Locate the cell with the specified text and output its (X, Y) center coordinate. 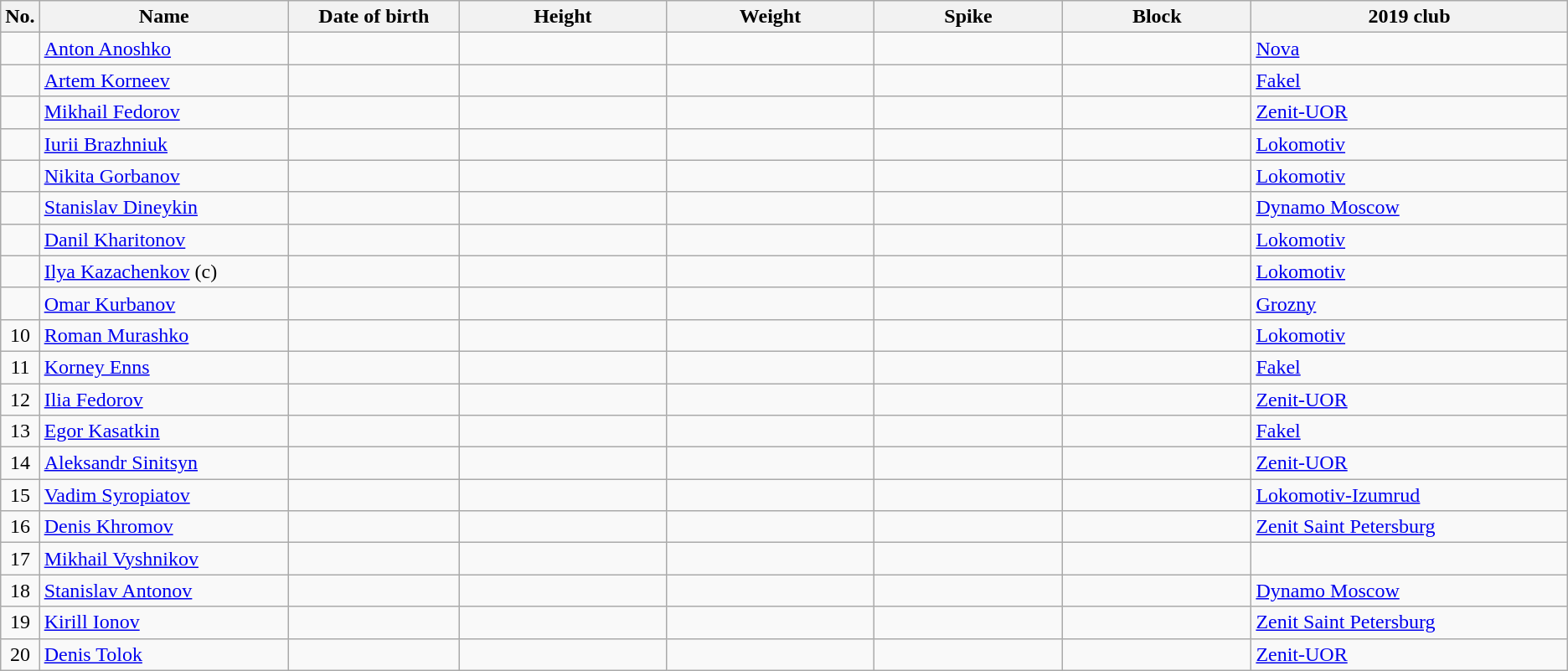
Egor Kasatkin (164, 431)
2019 club (1409, 17)
Iurii Brazhniuk (164, 144)
Mikhail Fedorov (164, 112)
Denis Khromov (164, 527)
Mikhail Vyshnikov (164, 559)
Date of birth (374, 17)
Omar Kurbanov (164, 303)
14 (20, 463)
Korney Enns (164, 367)
Roman Murashko (164, 335)
Height (563, 17)
17 (20, 559)
Lokomotiv-Izumrud (1409, 495)
13 (20, 431)
15 (20, 495)
Stanislav Dineykin (164, 208)
Vadim Syropiatov (164, 495)
10 (20, 335)
Aleksandr Sinitsyn (164, 463)
Ilya Kazachenkov (c) (164, 271)
Grozny (1409, 303)
16 (20, 527)
Stanislav Antonov (164, 591)
19 (20, 622)
18 (20, 591)
Nikita Gorbanov (164, 176)
No. (20, 17)
Artem Korneev (164, 80)
Danil Kharitonov (164, 240)
Nova (1409, 49)
Ilia Fedorov (164, 400)
20 (20, 654)
Spike (968, 17)
Kirill Ionov (164, 622)
Block (1158, 17)
12 (20, 400)
Name (164, 17)
11 (20, 367)
Anton Anoshko (164, 49)
Weight (771, 17)
Denis Tolok (164, 654)
